Pinpoint the cell where the given text exists, returning its (X, Y) midpoint coordinate. 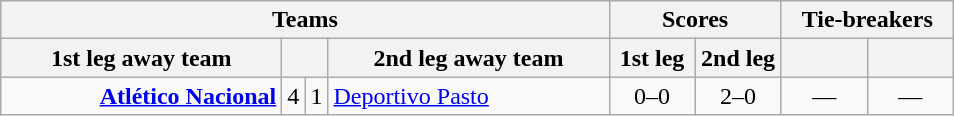
Atlético Nacional (142, 96)
2nd leg away team (468, 58)
1st leg away team (142, 58)
Scores (695, 20)
4 (294, 96)
Teams (305, 20)
2nd leg (738, 58)
1st leg (652, 58)
Tie-breakers (867, 20)
0–0 (652, 96)
1 (316, 96)
Deportivo Pasto (468, 96)
2–0 (738, 96)
